Capture the cell that displays the provided text and extract its [X, Y] central coordinate. 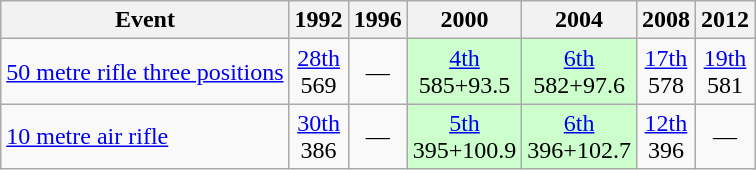
2004 [580, 20]
50 metre rifle three positions [145, 72]
6th582+97.6 [580, 72]
2000 [464, 20]
2012 [724, 20]
5th395+100.9 [464, 136]
12th396 [666, 136]
28th569 [318, 72]
10 metre air rifle [145, 136]
2008 [666, 20]
17th578 [666, 72]
1996 [378, 20]
30th386 [318, 136]
19th581 [724, 72]
4th585+93.5 [464, 72]
Event [145, 20]
1992 [318, 20]
6th396+102.7 [580, 136]
